Pinpoint the cell where the given text exists, returning its [X, Y] midpoint coordinate. 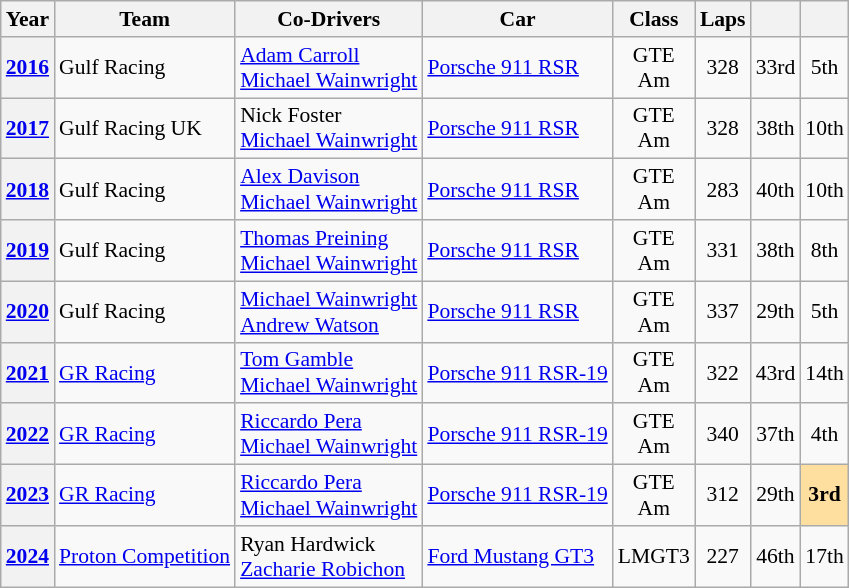
331 [723, 250]
2016 [28, 68]
Year [28, 19]
Tom Gamble Michael Wainwright [328, 372]
Thomas Preining Michael Wainwright [328, 250]
Laps [723, 19]
Ford Mustang GT3 [517, 556]
2023 [28, 496]
227 [723, 556]
Ryan Hardwick Zacharie Robichon [328, 556]
Nick Foster Michael Wainwright [328, 128]
Gulf Racing UK [144, 128]
Co-Drivers [328, 19]
8th [824, 250]
Class [654, 19]
2019 [28, 250]
Car [517, 19]
2018 [28, 190]
Adam Carroll Michael Wainwright [328, 68]
322 [723, 372]
17th [824, 556]
37th [776, 434]
4th [824, 434]
2020 [28, 312]
14th [824, 372]
43rd [776, 372]
283 [723, 190]
40th [776, 190]
46th [776, 556]
2017 [28, 128]
312 [723, 496]
2021 [28, 372]
340 [723, 434]
Michael Wainwright Andrew Watson [328, 312]
3rd [824, 496]
2024 [28, 556]
Proton Competition [144, 556]
Alex Davison Michael Wainwright [328, 190]
Team [144, 19]
LMGT3 [654, 556]
337 [723, 312]
33rd [776, 68]
2022 [28, 434]
